Determine the [X, Y] coordinate at the center of the cell enclosing the given text.  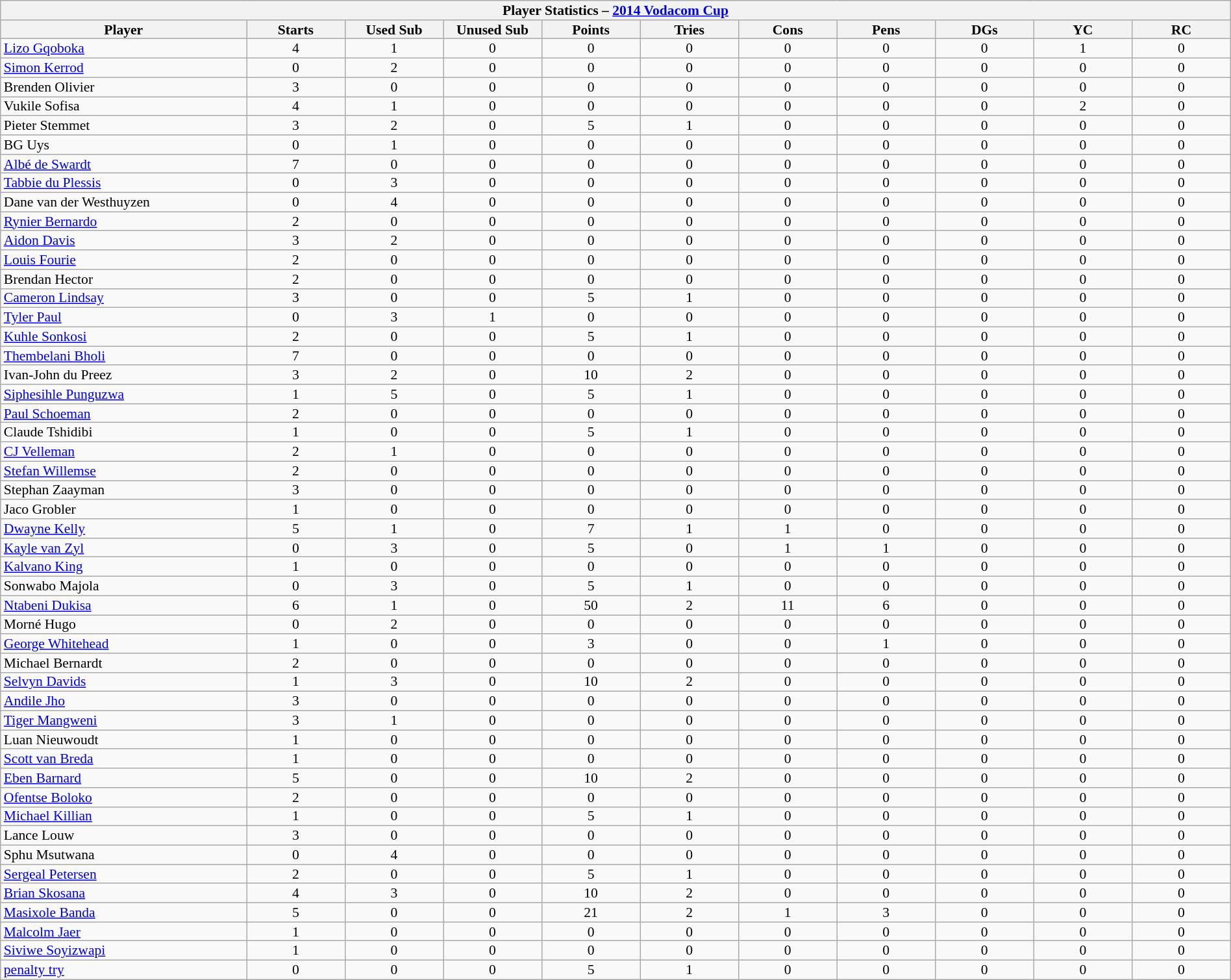
50 [591, 605]
Ntabeni Dukisa [123, 605]
Brian Skosana [123, 894]
Siviwe Soyizwapi [123, 951]
RC [1182, 30]
Sergeal Petersen [123, 874]
Siphesihle Punguzwa [123, 394]
Malcolm Jaer [123, 932]
Rynier Bernardo [123, 221]
Jaco Grobler [123, 510]
Kayle van Zyl [123, 548]
Ofentse Boloko [123, 798]
Paul Schoeman [123, 414]
Luan Nieuwoudt [123, 740]
Tyler Paul [123, 318]
Aidon Davis [123, 241]
DGs [984, 30]
Player Statistics – 2014 Vodacom Cup [615, 10]
Thembelani Bholi [123, 356]
21 [591, 912]
Lizo Gqoboka [123, 49]
BG Uys [123, 145]
Michael Bernardt [123, 663]
Tiger Mangweni [123, 721]
Kuhle Sonkosi [123, 337]
Claude Tshidibi [123, 433]
Eben Barnard [123, 778]
Sonwabo Majola [123, 586]
Andile Jho [123, 701]
Michael Killian [123, 816]
Stephan Zaayman [123, 490]
Cons [788, 30]
11 [788, 605]
George Whitehead [123, 644]
CJ Velleman [123, 452]
Masixole Banda [123, 912]
penalty try [123, 970]
Brenden Olivier [123, 87]
Dane van der Westhuyzen [123, 203]
Starts [296, 30]
Kalvano King [123, 567]
Pens [886, 30]
Scott van Breda [123, 759]
YC [1083, 30]
Ivan-John du Preez [123, 375]
Player [123, 30]
Points [591, 30]
Tabbie du Plessis [123, 183]
Used Sub [394, 30]
Tries [690, 30]
Unused Sub [493, 30]
Pieter Stemmet [123, 125]
Lance Louw [123, 836]
Brendan Hector [123, 279]
Simon Kerrod [123, 68]
Selvyn Davids [123, 683]
Albé de Swardt [123, 164]
Louis Fourie [123, 260]
Vukile Sofisa [123, 107]
Sphu Msutwana [123, 855]
Cameron Lindsay [123, 298]
Stefan Willemse [123, 471]
Morné Hugo [123, 625]
Dwayne Kelly [123, 529]
